Identify which cell holds the provided text, then report its (X, Y) central coordinate. 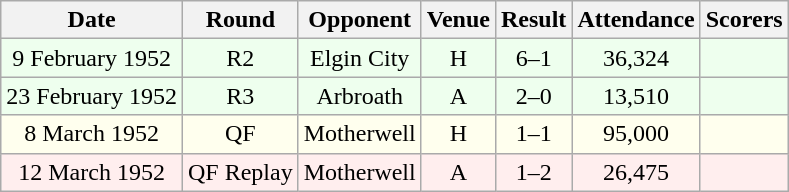
Attendance (636, 20)
QF (240, 134)
9 February 1952 (92, 58)
R3 (240, 96)
95,000 (636, 134)
13,510 (636, 96)
2–0 (533, 96)
Elgin City (360, 58)
1–1 (533, 134)
Scorers (744, 20)
12 March 1952 (92, 172)
Round (240, 20)
23 February 1952 (92, 96)
8 March 1952 (92, 134)
26,475 (636, 172)
Arbroath (360, 96)
R2 (240, 58)
6–1 (533, 58)
QF Replay (240, 172)
Result (533, 20)
Venue (458, 20)
36,324 (636, 58)
Date (92, 20)
Opponent (360, 20)
1–2 (533, 172)
